Scan for the cell matching the given text and deliver its [X, Y] coordinate at center. 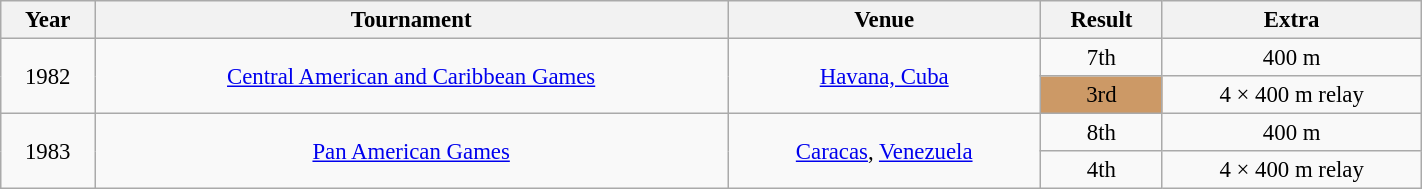
7th [1102, 58]
3rd [1102, 95]
Year [48, 20]
Result [1102, 20]
Havana, Cuba [884, 76]
Venue [884, 20]
1982 [48, 76]
Caracas, Venezuela [884, 152]
8th [1102, 133]
Extra [1292, 20]
4th [1102, 170]
Tournament [412, 20]
1983 [48, 152]
Pan American Games [412, 152]
Central American and Caribbean Games [412, 76]
